Determine the (X, Y) coordinate at the center of the cell enclosing the given text.  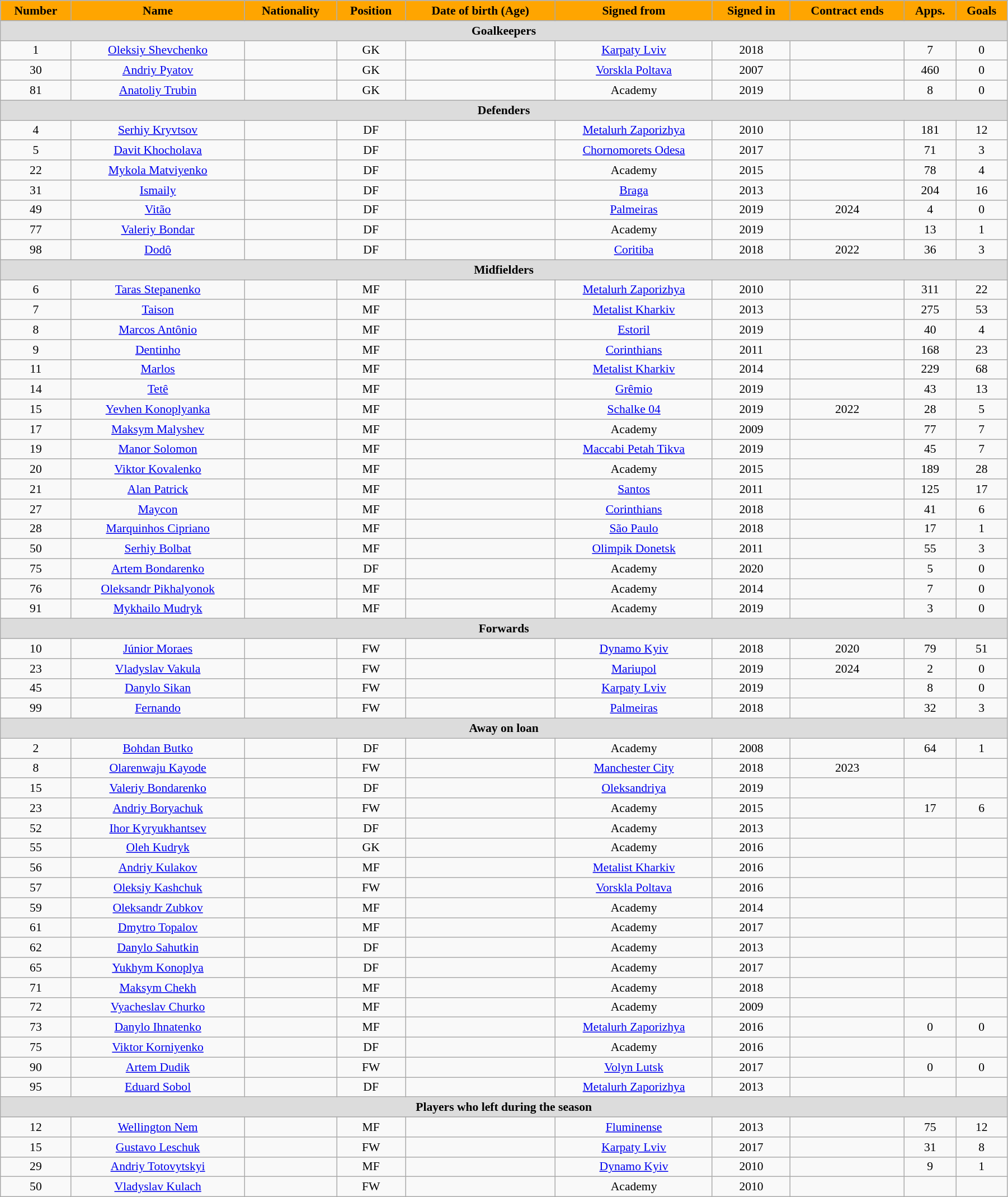
14 (36, 389)
Marlos (158, 369)
57 (36, 888)
Oleksandriya (634, 788)
Dentinho (158, 350)
Tetê (158, 389)
76 (36, 589)
Andriy Kulakov (158, 868)
181 (930, 130)
59 (36, 908)
Bohdan Butko (158, 748)
Maycon (158, 509)
Number (36, 11)
Davit Khocholava (158, 151)
10 (36, 649)
Estoril (634, 330)
Fernando (158, 708)
73 (36, 1027)
Nationality (291, 11)
2007 (751, 71)
168 (930, 350)
Coritiba (634, 250)
Valeriy Bondar (158, 230)
Olarenwaju Kayode (158, 768)
Wellington Nem (158, 1127)
11 (36, 369)
64 (930, 748)
Vladyslav Vakula (158, 669)
Apps. (930, 11)
68 (982, 369)
Dmytro Topalov (158, 928)
Marcos Antônio (158, 330)
Santos (634, 489)
Anatoliy Trubin (158, 91)
Oleksandr Zubkov (158, 908)
Date of birth (Age) (481, 11)
29 (36, 1167)
Andriy Pyatov (158, 71)
Manor Solomon (158, 449)
Taras Stepanenko (158, 290)
Olimpik Donetsk (634, 549)
Midfielders (504, 270)
20 (36, 470)
56 (36, 868)
43 (930, 389)
Júnior Moraes (158, 649)
Taison (158, 310)
204 (930, 190)
62 (36, 948)
30 (36, 71)
99 (36, 708)
Mykola Matviyenko (158, 170)
Schalke 04 (634, 410)
Danylo Sikan (158, 688)
19 (36, 449)
Danylo Ihnatenko (158, 1027)
275 (930, 310)
Ihor Kyryukhantsev (158, 828)
61 (36, 928)
2023 (847, 768)
79 (930, 649)
Contract ends (847, 11)
78 (930, 170)
16 (982, 190)
Chornomorets Odesa (634, 151)
90 (36, 1067)
Braga (634, 190)
49 (36, 210)
Name (158, 11)
95 (36, 1087)
Serhiy Kryvtsov (158, 130)
Manchester City (634, 768)
Maccabi Petah Tikva (634, 449)
Oleksiy Kashchuk (158, 888)
Viktor Kovalenko (158, 470)
53 (982, 310)
Yevhen Konoplyanka (158, 410)
Maksym Chekh (158, 988)
65 (36, 968)
Mykhailo Mudryk (158, 609)
21 (36, 489)
Andriy Boryachuk (158, 808)
Marquinhos Cipriano (158, 529)
Oleksandr Pikhalyonok (158, 589)
51 (982, 649)
2008 (751, 748)
São Paulo (634, 529)
Forwards (504, 629)
Andriy Totovytskyi (158, 1167)
Artem Dudik (158, 1067)
Vitão (158, 210)
311 (930, 290)
Dodô (158, 250)
Oleh Kudryk (158, 848)
27 (36, 509)
Mariupol (634, 669)
Serhiy Bolbat (158, 549)
Goals (982, 11)
Eduard Sobol (158, 1087)
52 (36, 828)
Volyn Lutsk (634, 1067)
Maksym Malyshev (158, 429)
189 (930, 470)
460 (930, 71)
32 (930, 708)
41 (930, 509)
Ismaily (158, 190)
Gustavo Leschuk (158, 1147)
36 (930, 250)
Grêmio (634, 389)
Yukhym Konoplya (158, 968)
Oleksiy Shevchenko (158, 50)
72 (36, 1007)
Valeriy Bondarenko (158, 788)
Alan Patrick (158, 489)
229 (930, 369)
98 (36, 250)
Players who left during the season (504, 1107)
Goalkeepers (504, 31)
Vyacheslav Churko (158, 1007)
Position (371, 11)
Signed in (751, 11)
91 (36, 609)
Away on loan (504, 729)
Danylo Sahutkin (158, 948)
125 (930, 489)
Defenders (504, 110)
Signed from (634, 11)
Fluminense (634, 1127)
Artem Bondarenko (158, 569)
Vladyslav Kulach (158, 1187)
40 (930, 330)
Viktor Korniyenko (158, 1048)
81 (36, 91)
